Return the [x, y] coordinate for the center point of the cell that contains the specified text.  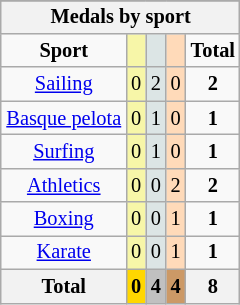
8 [213, 286]
Basque pelota [64, 118]
Karate [64, 253]
Surfing [64, 152]
Athletics [64, 185]
Sailing [64, 84]
Medals by sport [120, 17]
Boxing [64, 219]
Sport [64, 51]
